Detect which cell encompasses the target text, then output its (X, Y) center coordinate. 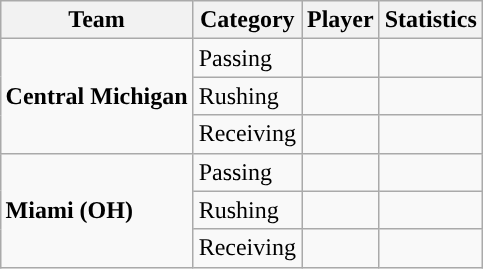
Player (341, 20)
Team (96, 20)
Central Michigan (96, 96)
Category (247, 20)
Miami (OH) (96, 210)
Statistics (430, 20)
